Output the (X, Y) coordinate of the center of the cell containing the given text.  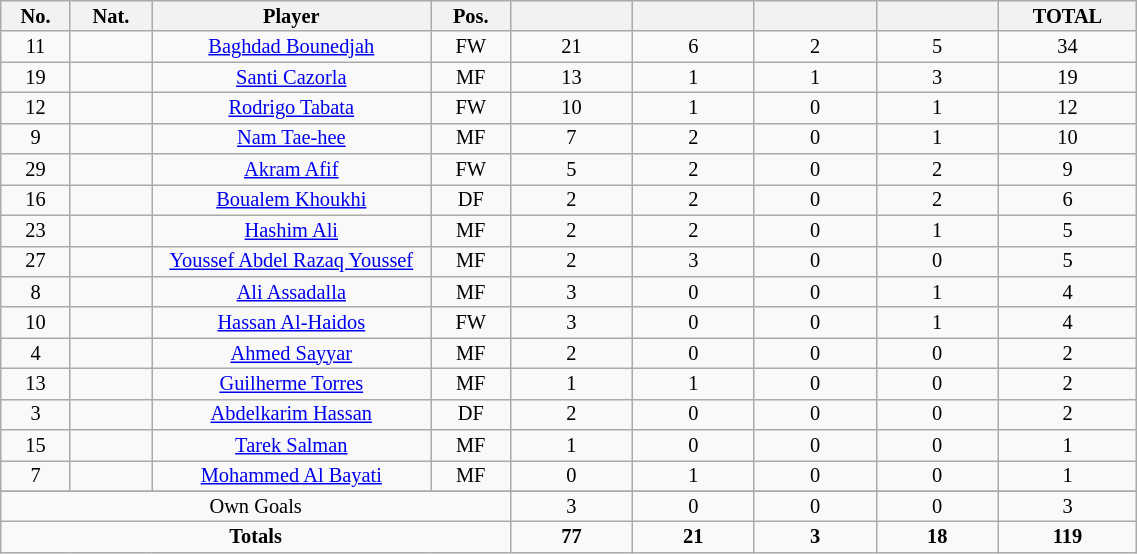
Rodrigo Tabata (292, 108)
Mohammed Al Bayati (292, 476)
29 (36, 170)
Own Goals (256, 506)
8 (36, 292)
23 (36, 230)
TOTAL (1068, 16)
Nat. (110, 16)
11 (36, 46)
15 (36, 446)
Totals (256, 538)
27 (36, 262)
Santi Cazorla (292, 78)
Baghdad Bounedjah (292, 46)
Akram Afif (292, 170)
Hassan Al-Haidos (292, 322)
Player (292, 16)
Abdelkarim Hassan (292, 414)
16 (36, 200)
Ahmed Sayyar (292, 354)
Hashim Ali (292, 230)
Pos. (470, 16)
77 (571, 538)
18 (937, 538)
Ali Assadalla (292, 292)
Nam Tae-hee (292, 138)
Tarek Salman (292, 446)
119 (1068, 538)
34 (1068, 46)
Guilherme Torres (292, 384)
No. (36, 16)
Boualem Khoukhi (292, 200)
Youssef Abdel Razaq Youssef (292, 262)
